Provide the [x, y] coordinate of the cell's center where the given text is located.  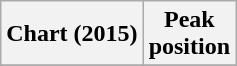
Peakposition [189, 34]
Chart (2015) [72, 34]
